Identify which cell holds the provided text, then report its (X, Y) central coordinate. 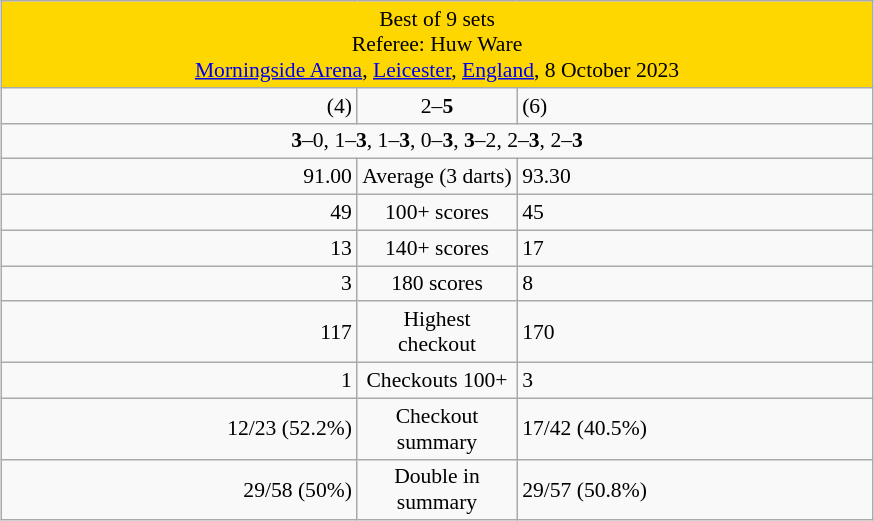
17/42 (40.5%) (694, 428)
8 (694, 284)
(6) (694, 106)
93.30 (694, 177)
100+ scores (437, 213)
13 (180, 248)
117 (180, 332)
1 (180, 381)
29/58 (50%) (180, 490)
12/23 (52.2%) (180, 428)
Highest checkout (437, 332)
17 (694, 248)
170 (694, 332)
(4) (180, 106)
Double in summary (437, 490)
2–5 (437, 106)
180 scores (437, 284)
3–0, 1–3, 1–3, 0–3, 3–2, 2–3, 2–3 (437, 141)
Checkout summary (437, 428)
29/57 (50.8%) (694, 490)
91.00 (180, 177)
Average (3 darts) (437, 177)
Checkouts 100+ (437, 381)
140+ scores (437, 248)
49 (180, 213)
45 (694, 213)
Best of 9 sets Referee: Huw WareMorningside Arena, Leicester, England, 8 October 2023 (437, 44)
